Extract the (X, Y) coordinate from the center of the cell holding the provided text.  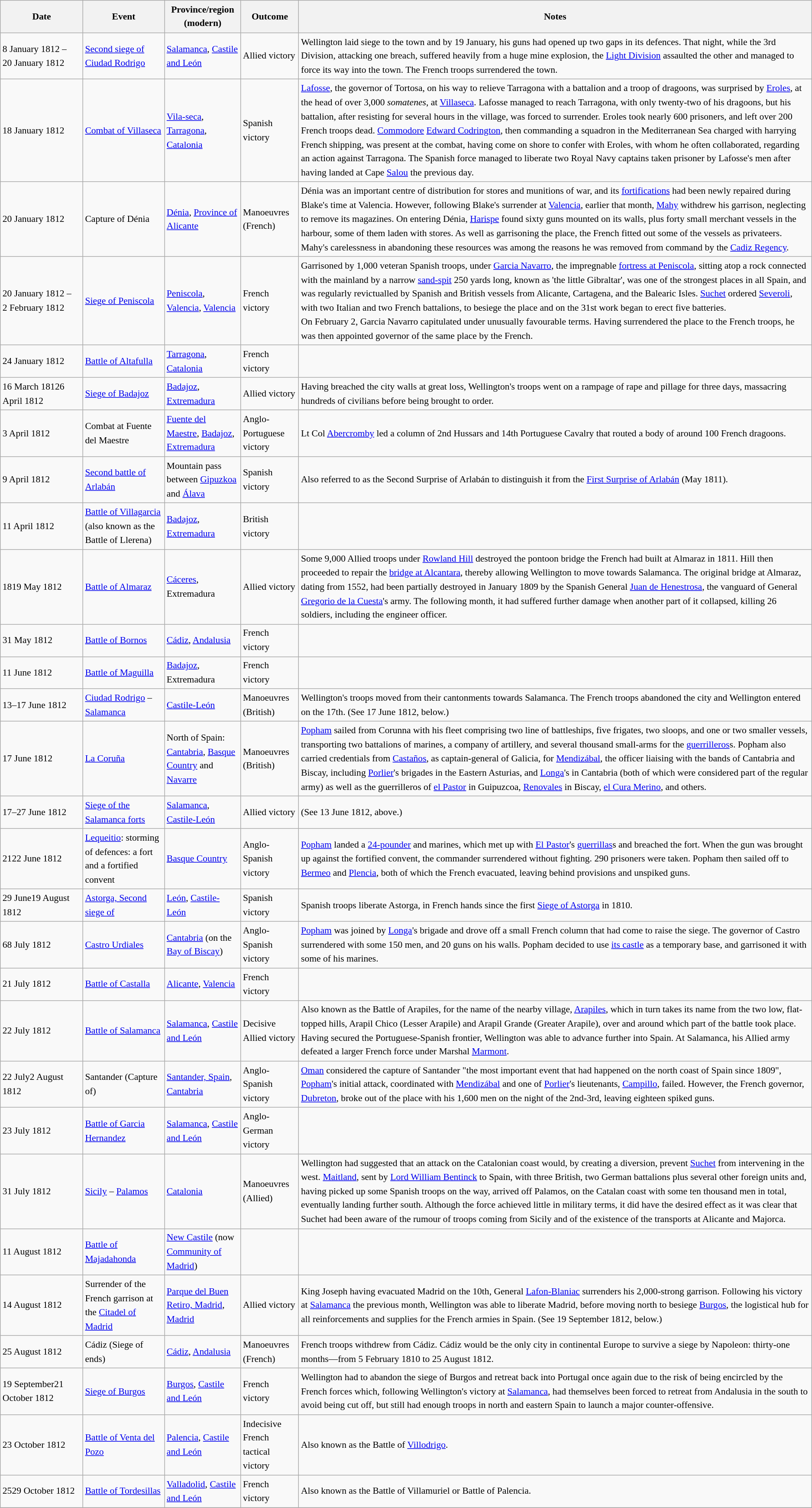
Siege of the Salamanca forts (123, 812)
Peniscola, Valencia, Valencia (203, 301)
Date (42, 16)
(See 13 June 1812, above.) (555, 812)
Battle of Salamanca (123, 1031)
13–17 June 1812 (42, 705)
Cáceres, Extremadura (203, 587)
17 June 1812 (42, 759)
Catalonia (203, 1191)
8 January 1812 – 20 January 1812 (42, 56)
New Castile (now Community of Madrid) (203, 1251)
11 August 1812 (42, 1251)
11 June 1812 (42, 673)
Castile-León (203, 705)
Decisive Allied victory (270, 1031)
31 May 1812 (42, 640)
Battle of Bornos (123, 640)
Province/region (modern) (203, 16)
Astorga, Second siege of (123, 906)
Anglo-German victory (270, 1131)
20 January 1812 – 2 February 1812 (42, 301)
Outcome (270, 16)
Fuente del Maestre, Badajoz, Extremadura (203, 433)
Second battle of Arlabán (123, 480)
Also referred to as the Second Surprise of Arlabán to distinguish it from the First Surprise of Arlabán (May 1811). (555, 480)
Vila-seca, Tarragona, Catalonia (203, 131)
Santander (Capture of) (123, 1084)
Basque Country (203, 859)
Surrender of the French garrison at the Citadel of Madrid (123, 1306)
21 July 1812 (42, 985)
25 August 1812 (42, 1352)
Dénia, Province of Alicante (203, 219)
IndecisiveFrench tactical victory (270, 1445)
Battle of Maguilla (123, 673)
9 April 1812 (42, 480)
British victory (270, 526)
23 July 1812 (42, 1131)
Battle of Villagarcia (also known as the Battle of Llerena) (123, 526)
Anglo-Portuguese victory (270, 433)
Combat of Villaseca (123, 131)
Ciudad Rodrigo – Salamanca (123, 705)
Also known as the Battle of Villodrigo. (555, 1445)
2122 June 1812 (42, 859)
Palencia, Castile and León (203, 1445)
Also known as the Battle of Villamuriel or Battle of Palencia. (555, 1492)
Battle of Tordesillas (123, 1492)
14 August 1812 (42, 1306)
Cádiz (Siege of ends) (123, 1352)
Sicily – Palamos (123, 1191)
18 January 1812 (42, 131)
11 April 1812 (42, 526)
29 June19 August 1812 (42, 906)
Lequeitio: storming of defences: a fort and a fortified convent (123, 859)
Capture of Dénia (123, 219)
Battle of Almaraz (123, 587)
23 October 1812 (42, 1445)
Combat at Fuente del Maestre (123, 433)
Salamanca, Castile-León (203, 812)
Valladolid, Castile and León (203, 1492)
17–27 June 1812 (42, 812)
Event (123, 16)
Alicante, Valencia (203, 985)
Battle of Altafulla (123, 361)
22 July 1812 (42, 1031)
19 September21 October 1812 (42, 1391)
La Coruña (123, 759)
Tarragona, Catalonia (203, 361)
Battle of Venta del Pozo (123, 1445)
Castro Urdiales (123, 945)
Mountain pass between Gipuzkoa and Álava (203, 480)
Parque del Buen Retiro, Madrid, Madrid (203, 1306)
León, Castile-León (203, 906)
16 March 18126 April 1812 (42, 394)
Cantabria (on the Bay of Biscay) (203, 945)
2529 October 1812 (42, 1492)
1819 May 1812 (42, 587)
Battle of Garcia Hernandez (123, 1131)
24 January 1812 (42, 361)
31 July 1812 (42, 1191)
68 July 1812 (42, 945)
Siege of Burgos (123, 1391)
Lt Col Abercromby led a column of 2nd Hussars and 14th Portuguese Cavalry that routed a body of around 100 French dragoons. (555, 433)
3 April 1812 (42, 433)
20 January 1812 (42, 219)
22 July2 August 1812 (42, 1084)
Siege of Badajoz (123, 394)
Burgos, Castile and León (203, 1391)
Spanish troops liberate Astorga, in French hands since the first Siege of Astorga in 1810. (555, 906)
Santander, Spain, Cantabria (203, 1084)
Notes (555, 16)
North of Spain: Cantabria, Basque Country and Navarre (203, 759)
Second siege of Ciudad Rodrigo (123, 56)
Battle of Castalla (123, 985)
Battle of Majadahonda (123, 1251)
Manoeuvres (Allied) (270, 1191)
Siege of Peniscola (123, 301)
